Output the (X, Y) coordinate of the center of the cell containing the given text.  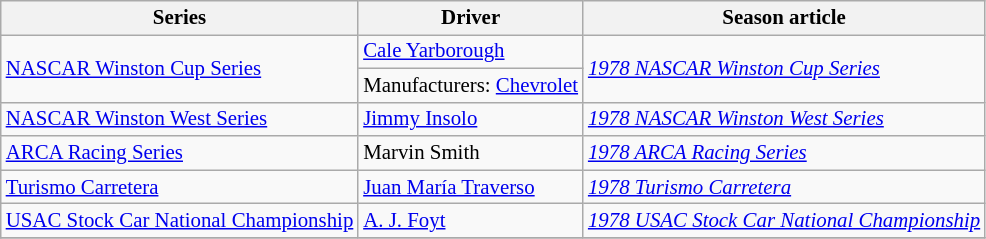
1978 NASCAR Winston Cup Series (784, 68)
USAC Stock Car National Championship (180, 221)
1978 Turismo Carretera (784, 187)
Juan María Traverso (470, 187)
1978 USAC Stock Car National Championship (784, 221)
ARCA Racing Series (180, 153)
Season article (784, 18)
Series (180, 18)
Driver (470, 18)
Turismo Carretera (180, 187)
Marvin Smith (470, 153)
NASCAR Winston West Series (180, 119)
Jimmy Insolo (470, 119)
1978 NASCAR Winston West Series (784, 119)
Manufacturers: Chevrolet (470, 85)
Cale Yarborough (470, 51)
A. J. Foyt (470, 221)
1978 ARCA Racing Series (784, 153)
NASCAR Winston Cup Series (180, 68)
